Capture the cell that displays the provided text and extract its [X, Y] central coordinate. 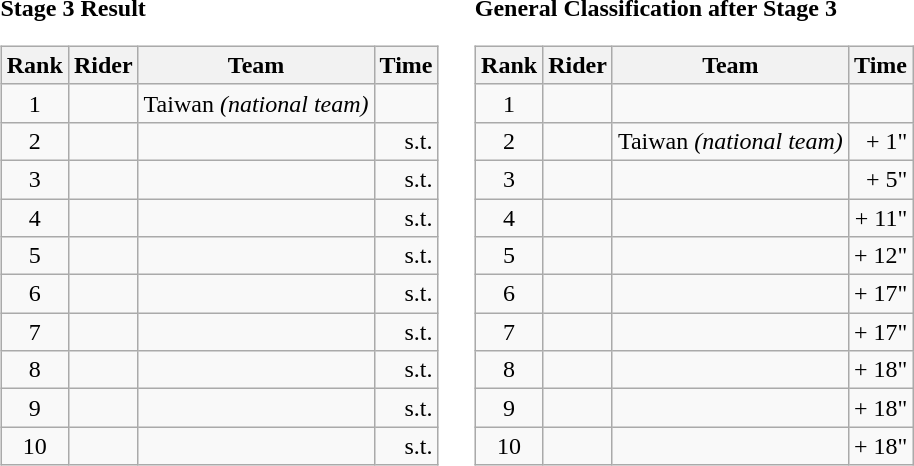
+ 12" [880, 256]
+ 1" [880, 141]
+ 11" [880, 217]
+ 5" [880, 179]
